Output the [X, Y] coordinate of the center of the cell containing the given text.  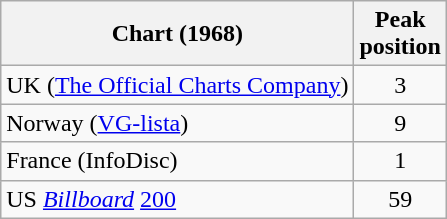
1 [400, 161]
3 [400, 85]
Chart (1968) [178, 34]
9 [400, 123]
US Billboard 200 [178, 199]
UK (The Official Charts Company) [178, 85]
France (InfoDisc) [178, 161]
Norway (VG-lista) [178, 123]
59 [400, 199]
Peakposition [400, 34]
